From the cell containing the given text, extract its center point as [X, Y] coordinate. 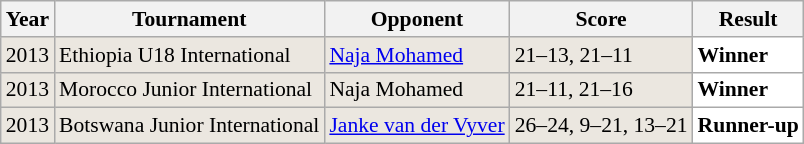
21–11, 21–16 [602, 90]
Runner-up [748, 126]
Year [28, 19]
Opponent [416, 19]
Tournament [189, 19]
Morocco Junior International [189, 90]
Ethiopia U18 International [189, 55]
Janke van der Vyver [416, 126]
21–13, 21–11 [602, 55]
Score [602, 19]
Botswana Junior International [189, 126]
Result [748, 19]
26–24, 9–21, 13–21 [602, 126]
